Output the [x, y] coordinate of the center of the cell containing the given text.  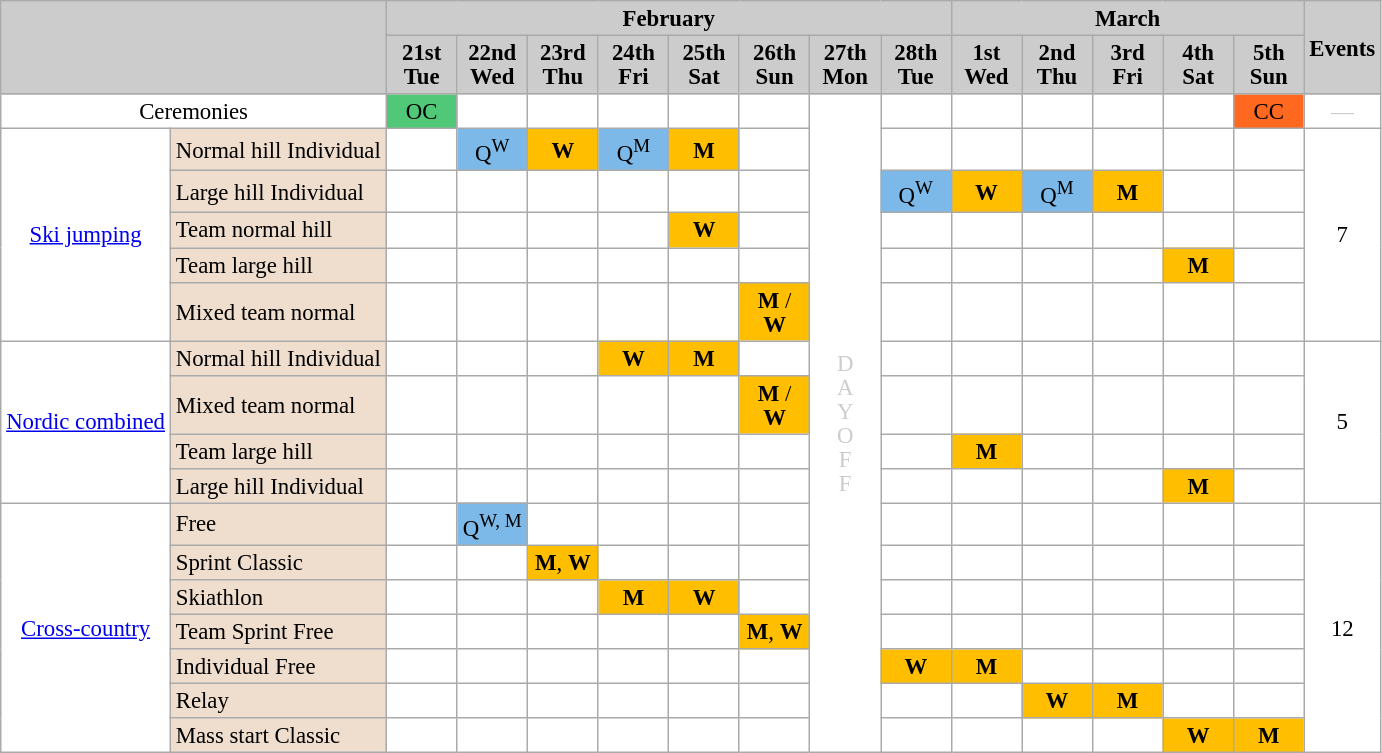
7 [1342, 235]
3rdFri [1128, 66]
Free [278, 524]
Nordic combined [86, 422]
QW, M [492, 524]
Mass start Classic [278, 736]
28thTue [916, 66]
5 [1342, 422]
Team normal hill [278, 230]
24thFri [634, 66]
OC [422, 112]
Skiathlon [278, 598]
25thSat [704, 66]
Ski jumping [86, 235]
5thSun [1268, 66]
Ceremonies [194, 112]
CC [1268, 112]
22ndWed [492, 66]
Events [1342, 48]
2ndThu [1058, 66]
Sprint Classic [278, 562]
4thSat [1198, 66]
21stTue [422, 66]
DAYOFF [846, 424]
23rdThu [564, 66]
Cross-country [86, 628]
February [668, 18]
26thSun [774, 66]
27thMon [846, 66]
Relay [278, 702]
1stWed [986, 66]
Team Sprint Free [278, 632]
Individual Free [278, 666]
12 [1342, 628]
— [1342, 112]
March [1128, 18]
